Extract the [X, Y] coordinate from the center of the cell holding the provided text.  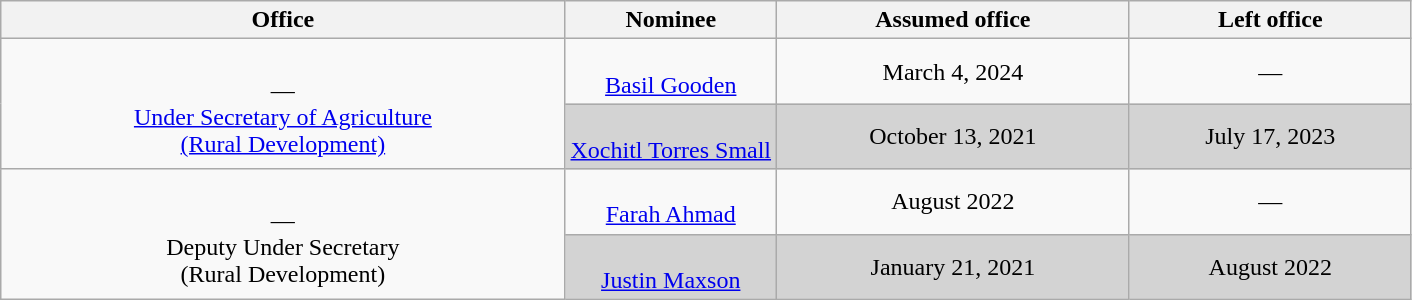
Assumed office [954, 20]
Xochitl Torres Small [671, 136]
January 21, 2021 [954, 266]
October 13, 2021 [954, 136]
—Under Secretary of Agriculture(Rural Development) [283, 104]
July 17, 2023 [1270, 136]
Farah Ahmad [671, 202]
Left office [1270, 20]
Office [283, 20]
March 4, 2024 [954, 72]
Nominee [671, 20]
—Deputy Under Secretary(Rural Development) [283, 234]
Basil Gooden [671, 72]
Justin Maxson [671, 266]
